Return the [X, Y] coordinate for the center point of the cell that contains the specified text.  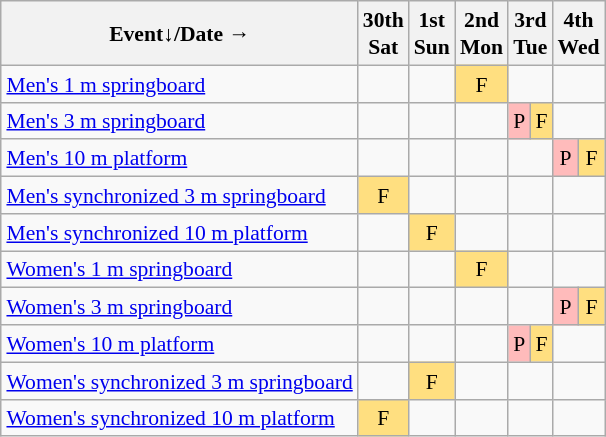
Men's 10 m platform [179, 158]
Event↓/Date → [179, 33]
Women's synchronized 3 m springboard [179, 380]
Women's 1 m springboard [179, 268]
Women's 3 m springboard [179, 306]
Men's 1 m springboard [179, 84]
Men's 3 m springboard [179, 120]
4thWed [578, 33]
Women's synchronized 10 m platform [179, 418]
1stSun [432, 33]
Men's synchronized 3 m springboard [179, 194]
Women's 10 m platform [179, 344]
30thSat [384, 33]
2ndMon [482, 33]
Men's synchronized 10 m platform [179, 232]
3rdTue [530, 33]
